Provide the (x, y) coordinate of the cell's center where the given text is located.  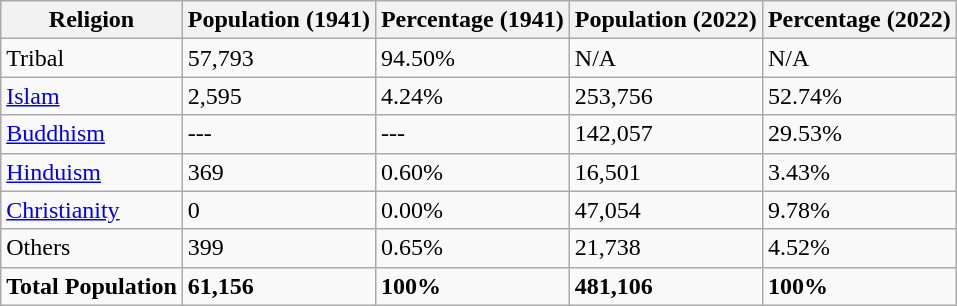
Percentage (1941) (472, 20)
94.50% (472, 58)
Religion (92, 20)
Others (92, 248)
3.43% (859, 172)
369 (278, 172)
52.74% (859, 96)
4.24% (472, 96)
61,156 (278, 286)
2,595 (278, 96)
253,756 (666, 96)
0.65% (472, 248)
0 (278, 210)
21,738 (666, 248)
Total Population (92, 286)
Percentage (2022) (859, 20)
Population (1941) (278, 20)
57,793 (278, 58)
Population (2022) (666, 20)
Buddhism (92, 134)
0.00% (472, 210)
Hinduism (92, 172)
481,106 (666, 286)
Christianity (92, 210)
142,057 (666, 134)
4.52% (859, 248)
Islam (92, 96)
16,501 (666, 172)
Tribal (92, 58)
399 (278, 248)
29.53% (859, 134)
47,054 (666, 210)
9.78% (859, 210)
0.60% (472, 172)
